Provide the (x, y) coordinate of the cell's center where the given text is located.  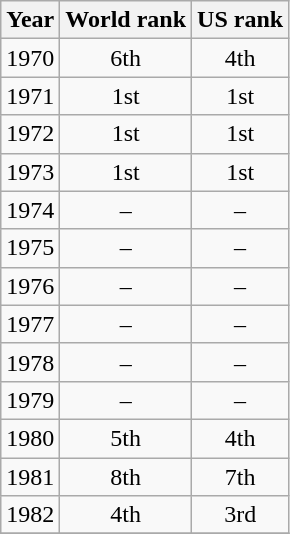
1973 (30, 172)
World rank (126, 20)
1978 (30, 362)
1972 (30, 134)
1974 (30, 210)
3rd (240, 515)
US rank (240, 20)
1977 (30, 324)
6th (126, 58)
1971 (30, 96)
1979 (30, 400)
1982 (30, 515)
1970 (30, 58)
1976 (30, 286)
1980 (30, 438)
Year (30, 20)
8th (126, 477)
1975 (30, 248)
5th (126, 438)
1981 (30, 477)
7th (240, 477)
